Output the [X, Y] coordinate of the center of the cell containing the given text.  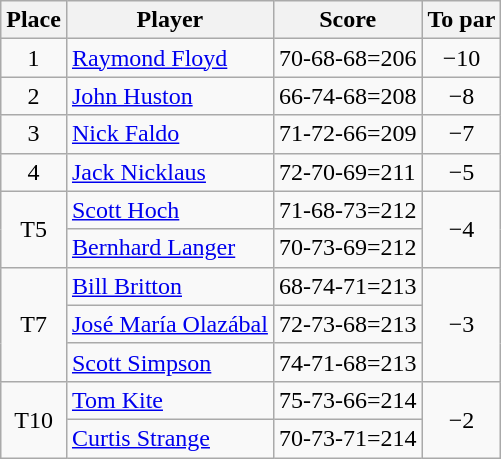
−2 [462, 419]
Scott Simpson [170, 362]
T7 [34, 324]
Raymond Floyd [170, 58]
Score [348, 20]
Tom Kite [170, 400]
75-73-66=214 [348, 400]
−5 [462, 172]
4 [34, 172]
Jack Nicklaus [170, 172]
66-74-68=208 [348, 96]
68-74-71=213 [348, 286]
74-71-68=213 [348, 362]
Scott Hoch [170, 210]
Player [170, 20]
Curtis Strange [170, 438]
−10 [462, 58]
2 [34, 96]
71-68-73=212 [348, 210]
70-68-68=206 [348, 58]
−8 [462, 96]
Nick Faldo [170, 134]
−3 [462, 324]
72-70-69=211 [348, 172]
To par [462, 20]
Bernhard Langer [170, 248]
72-73-68=213 [348, 324]
−7 [462, 134]
70-73-69=212 [348, 248]
−4 [462, 229]
Bill Britton [170, 286]
John Huston [170, 96]
T10 [34, 419]
José María Olazábal [170, 324]
Place [34, 20]
70-73-71=214 [348, 438]
3 [34, 134]
1 [34, 58]
71-72-66=209 [348, 134]
T5 [34, 229]
